Detect which cell encompasses the target text, then output its [X, Y] center coordinate. 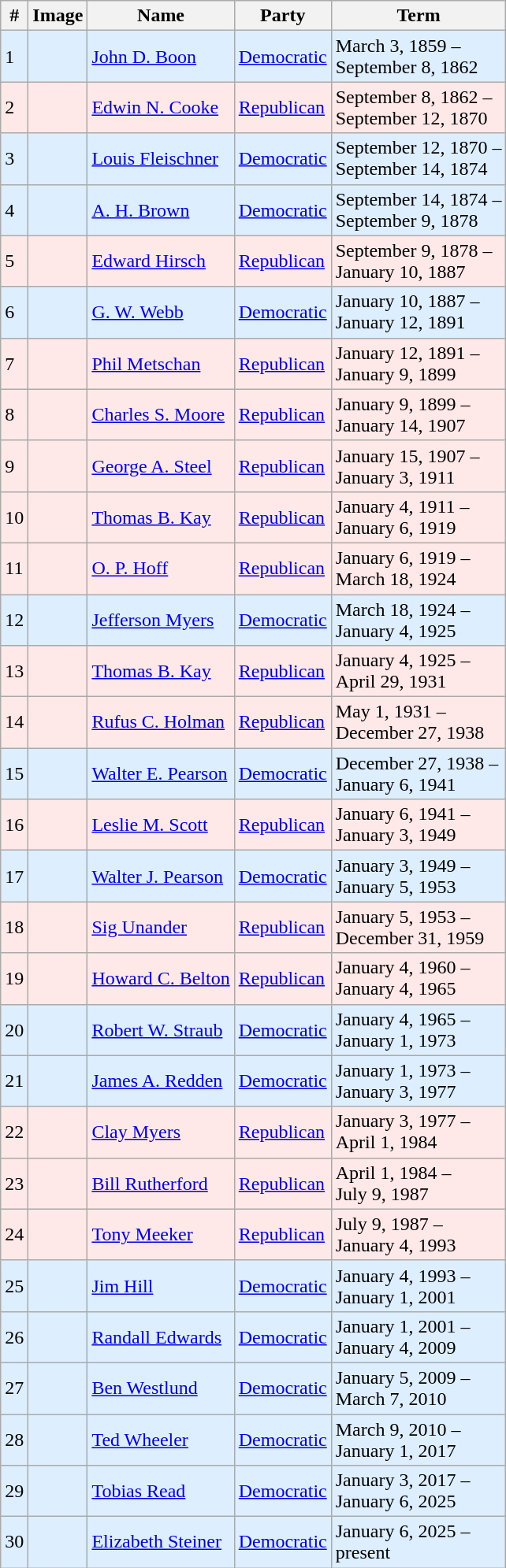
A. H. Brown [161, 209]
January 4, 1925 –April 29, 1931 [419, 671]
Walter E. Pearson [161, 773]
7 [14, 364]
Edward Hirsch [161, 261]
O. P. Hoff [161, 569]
21 [14, 1081]
March 9, 2010 –January 1, 2017 [419, 1440]
Image [58, 16]
January 15, 1907 –January 3, 1911 [419, 466]
25 [14, 1285]
Party [282, 16]
January 6, 2025 –present [419, 1542]
3 [14, 159]
10 [14, 517]
John D. Boon [161, 57]
Sig Unander [161, 928]
January 3, 1977 –April 1, 1984 [419, 1132]
Leslie M. Scott [161, 825]
11 [14, 569]
Edwin N. Cooke [161, 107]
29 [14, 1492]
Charles S. Moore [161, 414]
19 [14, 978]
30 [14, 1542]
March 18, 1924 –January 4, 1925 [419, 619]
5 [14, 261]
15 [14, 773]
January 12, 1891 –January 9, 1899 [419, 364]
Walter J. Pearson [161, 876]
January 3, 1949 –January 5, 1953 [419, 876]
13 [14, 671]
Phil Metschan [161, 364]
24 [14, 1235]
Tobias Read [161, 1492]
Robert W. Straub [161, 1030]
Rufus C. Holman [161, 723]
September 12, 1870 –September 14, 1874 [419, 159]
28 [14, 1440]
Bill Rutherford [161, 1183]
April 1, 1984 –July 9, 1987 [419, 1183]
Ben Westlund [161, 1388]
Randall Edwards [161, 1337]
January 5, 1953 –December 31, 1959 [419, 928]
18 [14, 928]
23 [14, 1183]
March 3, 1859 –September 8, 1862 [419, 57]
22 [14, 1132]
Jim Hill [161, 1285]
1 [14, 57]
Elizabeth Steiner [161, 1542]
January 3, 2017 –January 6, 2025 [419, 1492]
January 9, 1899 –January 14, 1907 [419, 414]
8 [14, 414]
January 1, 1973 –January 3, 1977 [419, 1081]
January 4, 1965 –January 1, 1973 [419, 1030]
January 5, 2009 –March 7, 2010 [419, 1388]
Jefferson Myers [161, 619]
September 9, 1878 –January 10, 1887 [419, 261]
September 8, 1862 –September 12, 1870 [419, 107]
2 [14, 107]
January 6, 1941 –January 3, 1949 [419, 825]
Term [419, 16]
27 [14, 1388]
9 [14, 466]
16 [14, 825]
Clay Myers [161, 1132]
January 6, 1919 –March 18, 1924 [419, 569]
September 14, 1874 –September 9, 1878 [419, 209]
December 27, 1938 –January 6, 1941 [419, 773]
January 4, 1960 –January 4, 1965 [419, 978]
May 1, 1931 –December 27, 1938 [419, 723]
January 1, 2001 –January 4, 2009 [419, 1337]
# [14, 16]
January 10, 1887 –January 12, 1891 [419, 312]
Louis Fleischner [161, 159]
14 [14, 723]
James A. Redden [161, 1081]
G. W. Webb [161, 312]
6 [14, 312]
12 [14, 619]
George A. Steel [161, 466]
Howard C. Belton [161, 978]
Tony Meeker [161, 1235]
Name [161, 16]
January 4, 1911 –January 6, 1919 [419, 517]
Ted Wheeler [161, 1440]
17 [14, 876]
January 4, 1993 –January 1, 2001 [419, 1285]
July 9, 1987 –January 4, 1993 [419, 1235]
4 [14, 209]
26 [14, 1337]
20 [14, 1030]
